Search for the cell housing the specified text and yield its (x, y) center coordinate. 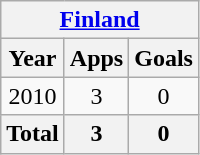
Total (33, 134)
Finland (100, 20)
Year (33, 58)
Goals (164, 58)
Apps (96, 58)
2010 (33, 96)
